Output the [x, y] coordinate of the center of the cell containing the given text.  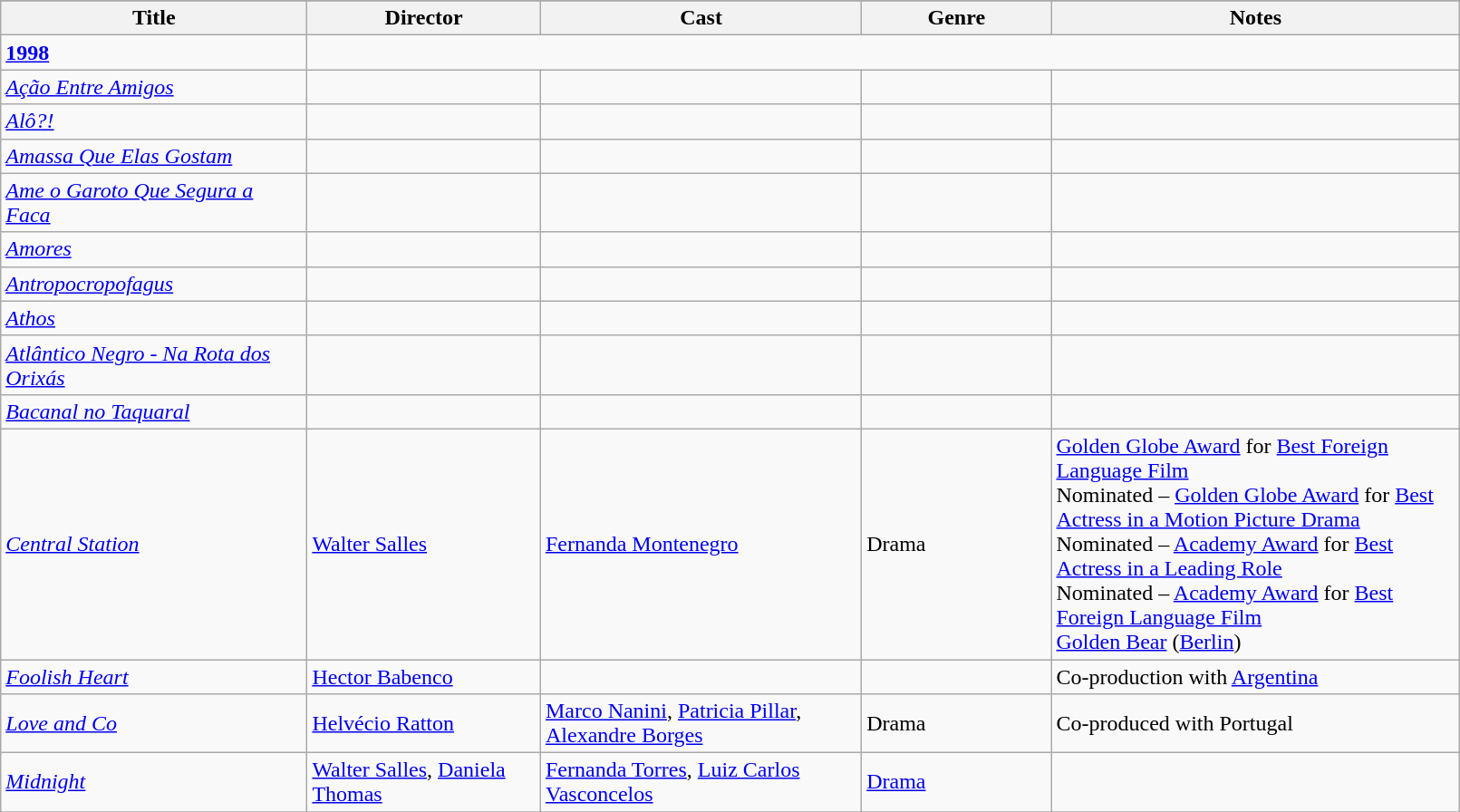
Notes [1256, 18]
Director [424, 18]
Love and Co [154, 723]
Cast [701, 18]
Fernanda Montenegro [701, 544]
Walter Salles, Daniela Thomas [424, 783]
Hector Babenco [424, 677]
Antropocropofagus [154, 284]
Foolish Heart [154, 677]
Athos [154, 318]
Amassa Que Elas Gostam [154, 156]
Alô?! [154, 121]
Marco Nanini, Patricia Pillar, Alexandre Borges [701, 723]
Ame o Garoto Que Segura a Faca [154, 203]
Co-production with Argentina [1256, 677]
Co-produced with Portugal [1256, 723]
Ação Entre Amigos [154, 87]
1998 [154, 53]
Bacanal no Taquaral [154, 411]
Fernanda Torres, Luiz Carlos Vasconcelos [701, 783]
Helvécio Ratton [424, 723]
Central Station [154, 544]
Walter Salles [424, 544]
Amores [154, 249]
Genre [957, 18]
Atlântico Negro - Na Rota dos Orixás [154, 364]
Title [154, 18]
Midnight [154, 783]
